Output the (x, y) coordinate of the center of the cell containing the given text.  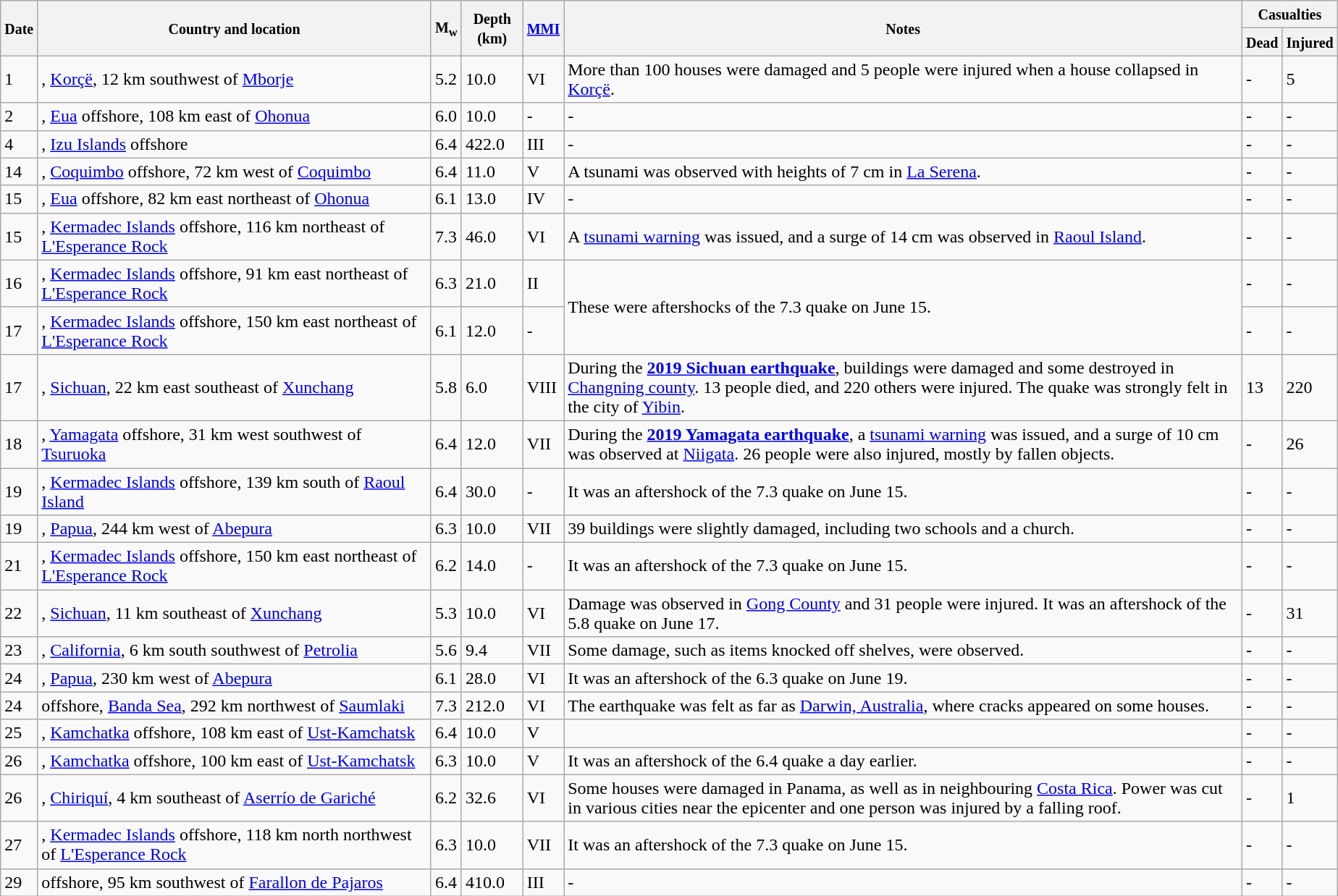
21 (19, 566)
11.0 (492, 172)
, Papua, 244 km west of Abepura (235, 529)
410.0 (492, 882)
5.2 (446, 80)
, Kermadec Islands offshore, 116 km northeast of L'Esperance Rock (235, 236)
Country and location (235, 28)
5.6 (446, 651)
29 (19, 882)
, Kermadec Islands offshore, 91 km east northeast of L'Esperance Rock (235, 284)
These were aftershocks of the 7.3 quake on June 15. (904, 307)
MMI (543, 28)
, Chiriquí, 4 km southeast of Aserrío de Gariché (235, 798)
13 (1262, 387)
, Papua, 230 km west of Abepura (235, 678)
14 (19, 172)
Depth (km) (492, 28)
21.0 (492, 284)
16 (19, 284)
Dead (1262, 42)
13.0 (492, 199)
22 (19, 614)
220 (1310, 387)
A tsunami warning was issued, and a surge of 14 cm was observed in Raoul Island. (904, 236)
27 (19, 845)
Mw (446, 28)
28.0 (492, 678)
II (543, 284)
23 (19, 651)
, Sichuan, 22 km east southeast of Xunchang (235, 387)
18 (19, 444)
, Izu Islands offshore (235, 144)
5.8 (446, 387)
, Kermadec Islands offshore, 139 km south of Raoul Island (235, 491)
Damage was observed in Gong County and 31 people were injured. It was an aftershock of the 5.8 quake on June 17. (904, 614)
Injured (1310, 42)
5 (1310, 80)
It was an aftershock of the 6.3 quake on June 19. (904, 678)
2 (19, 117)
Date (19, 28)
30.0 (492, 491)
, Sichuan, 11 km southeast of Xunchang (235, 614)
IV (543, 199)
212.0 (492, 706)
offshore, 95 km southwest of Farallon de Pajaros (235, 882)
46.0 (492, 236)
5.3 (446, 614)
, Eua offshore, 82 km east northeast of Ohonua (235, 199)
, Yamagata offshore, 31 km west southwest of Tsuruoka (235, 444)
Casualties (1289, 14)
32.6 (492, 798)
14.0 (492, 566)
, California, 6 km south southwest of Petrolia (235, 651)
It was an aftershock of the 6.4 quake a day earlier. (904, 761)
422.0 (492, 144)
25 (19, 733)
offshore, Banda Sea, 292 km northwest of Saumlaki (235, 706)
39 buildings were slightly damaged, including two schools and a church. (904, 529)
A tsunami was observed with heights of 7 cm in La Serena. (904, 172)
, Kamchatka offshore, 108 km east of Ust-Kamchatsk (235, 733)
Notes (904, 28)
, Eua offshore, 108 km east of Ohonua (235, 117)
VIII (543, 387)
, Kamchatka offshore, 100 km east of Ust-Kamchatsk (235, 761)
, Korçë, 12 km southwest of Mborje (235, 80)
, Coquimbo offshore, 72 km west of Coquimbo (235, 172)
, Kermadec Islands offshore, 118 km north northwest of L'Esperance Rock (235, 845)
The earthquake was felt as far as Darwin, Australia, where cracks appeared on some houses. (904, 706)
Some damage, such as items knocked off shelves, were observed. (904, 651)
9.4 (492, 651)
31 (1310, 614)
More than 100 houses were damaged and 5 people were injured when a house collapsed in Korçë. (904, 80)
4 (19, 144)
